Identify which cell holds the provided text, then report its [x, y] central coordinate. 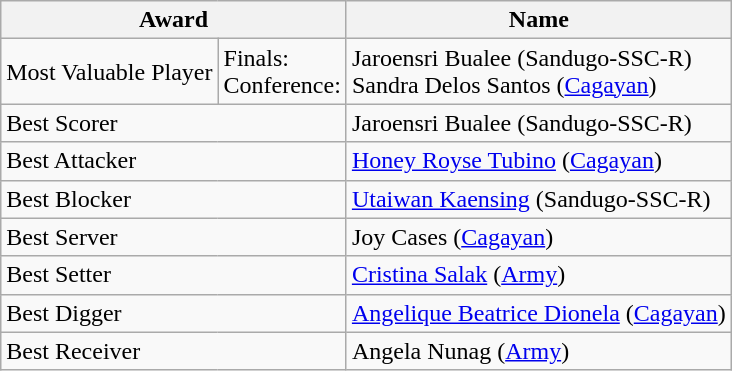
Angelique Beatrice Dionela (Cagayan) [538, 313]
Jaroensri Bualee (Sandugo-SSC-R) [538, 123]
Name [538, 20]
Joy Cases (Cagayan) [538, 237]
Angela Nunag (Army) [538, 351]
Best Server [174, 237]
Jaroensri Bualee (Sandugo-SSC-R) Sandra Delos Santos (Cagayan) [538, 72]
Best Receiver [174, 351]
Best Blocker [174, 199]
Cristina Salak (Army) [538, 275]
Honey Royse Tubino (Cagayan) [538, 161]
Finals:Conference: [282, 72]
Best Setter [174, 275]
Award [174, 20]
Most Valuable Player [110, 72]
Best Digger [174, 313]
Best Attacker [174, 161]
Best Scorer [174, 123]
Utaiwan Kaensing (Sandugo-SSC-R) [538, 199]
